Provide the [X, Y] coordinate of the cell's center where the given text is located.  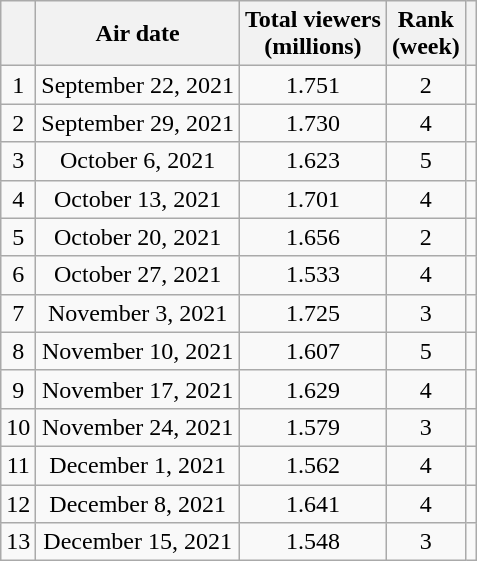
1.562 [314, 465]
1.751 [314, 85]
1.579 [314, 427]
10 [18, 427]
October 6, 2021 [138, 161]
December 15, 2021 [138, 542]
1 [18, 85]
1.730 [314, 123]
November 10, 2021 [138, 351]
November 3, 2021 [138, 313]
13 [18, 542]
October 20, 2021 [138, 237]
October 13, 2021 [138, 199]
November 24, 2021 [138, 427]
6 [18, 275]
Rank(week) [426, 34]
October 27, 2021 [138, 275]
Total viewers(millions) [314, 34]
1.701 [314, 199]
12 [18, 503]
1.629 [314, 389]
1.641 [314, 503]
9 [18, 389]
1.623 [314, 161]
1.725 [314, 313]
1.533 [314, 275]
8 [18, 351]
December 1, 2021 [138, 465]
November 17, 2021 [138, 389]
September 22, 2021 [138, 85]
7 [18, 313]
1.656 [314, 237]
September 29, 2021 [138, 123]
1.607 [314, 351]
December 8, 2021 [138, 503]
11 [18, 465]
Air date [138, 34]
1.548 [314, 542]
